Extract the [x, y] coordinate from the center of the cell holding the provided text.  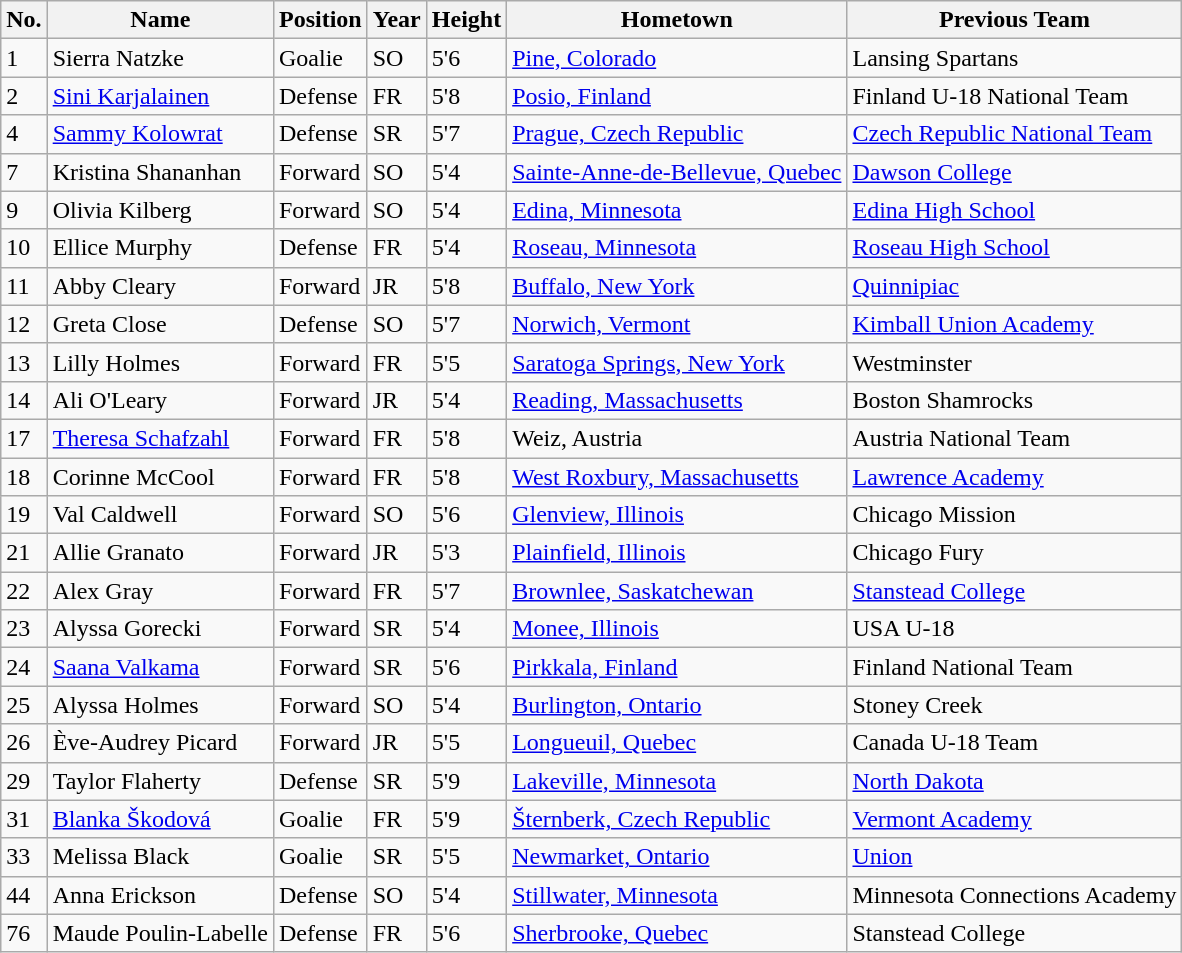
7 [24, 172]
Westminster [1014, 362]
10 [24, 248]
Ellice Murphy [160, 248]
Buffalo, New York [677, 286]
Minnesota Connections Academy [1014, 895]
13 [24, 362]
Kimball Union Academy [1014, 324]
Alex Gray [160, 591]
Sherbrooke, Quebec [677, 933]
Hometown [677, 20]
Chicago Mission [1014, 515]
5'3 [466, 553]
Vermont Academy [1014, 819]
Lilly Holmes [160, 362]
Val Caldwell [160, 515]
West Roxbury, Massachusetts [677, 477]
11 [24, 286]
Norwich, Vermont [677, 324]
17 [24, 438]
Quinnipiac [1014, 286]
No. [24, 20]
Newmarket, Ontario [677, 857]
Maude Poulin-Labelle [160, 933]
44 [24, 895]
Taylor Flaherty [160, 781]
Pirkkala, Finland [677, 667]
Stillwater, Minnesota [677, 895]
Brownlee, Saskatchewan [677, 591]
Chicago Fury [1014, 553]
Dawson College [1014, 172]
Greta Close [160, 324]
Name [160, 20]
Lakeville, Minnesota [677, 781]
Allie Granato [160, 553]
Roseau, Minnesota [677, 248]
Ali O'Leary [160, 400]
Finland U-18 National Team [1014, 96]
31 [24, 819]
2 [24, 96]
Reading, Massachusetts [677, 400]
Blanka Škodová [160, 819]
Pine, Colorado [677, 58]
Sainte-Anne-de-Bellevue, Quebec [677, 172]
Anna Erickson [160, 895]
Abby Cleary [160, 286]
9 [24, 210]
Austria National Team [1014, 438]
Saana Valkama [160, 667]
Union [1014, 857]
North Dakota [1014, 781]
Posio, Finland [677, 96]
Burlington, Ontario [677, 705]
Saratoga Springs, New York [677, 362]
22 [24, 591]
1 [24, 58]
Edina High School [1014, 210]
24 [24, 667]
25 [24, 705]
Height [466, 20]
Longueuil, Quebec [677, 743]
Alyssa Gorecki [160, 629]
Stoney Creek [1014, 705]
14 [24, 400]
Sini Karjalainen [160, 96]
Year [396, 20]
Melissa Black [160, 857]
Edina, Minnesota [677, 210]
Plainfield, Illinois [677, 553]
Previous Team [1014, 20]
4 [24, 134]
Kristina Shananhan [160, 172]
Olivia Kilberg [160, 210]
Czech Republic National Team [1014, 134]
Glenview, Illinois [677, 515]
Lawrence Academy [1014, 477]
33 [24, 857]
Finland National Team [1014, 667]
23 [24, 629]
Canada U-18 Team [1014, 743]
USA U-18 [1014, 629]
Alyssa Holmes [160, 705]
Theresa Schafzahl [160, 438]
Weiz, Austria [677, 438]
29 [24, 781]
Roseau High School [1014, 248]
Monee, Illinois [677, 629]
Sammy Kolowrat [160, 134]
Sierra Natzke [160, 58]
21 [24, 553]
26 [24, 743]
Corinne McCool [160, 477]
Position [320, 20]
Šternberk, Czech Republic [677, 819]
Prague, Czech Republic [677, 134]
Ève-Audrey Picard [160, 743]
76 [24, 933]
12 [24, 324]
Boston Shamrocks [1014, 400]
Lansing Spartans [1014, 58]
18 [24, 477]
19 [24, 515]
